Detect which cell encompasses the target text, then output its [X, Y] center coordinate. 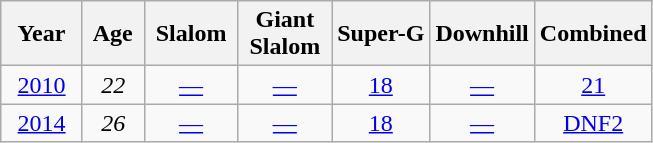
2010 [42, 85]
22 [113, 85]
Combined [593, 34]
Slalom [191, 34]
Super-G [381, 34]
26 [113, 123]
Year [42, 34]
Giant Slalom [285, 34]
2014 [42, 123]
Downhill [482, 34]
21 [593, 85]
DNF2 [593, 123]
Age [113, 34]
